Extract the (x, y) coordinate from the center of the cell holding the provided text.  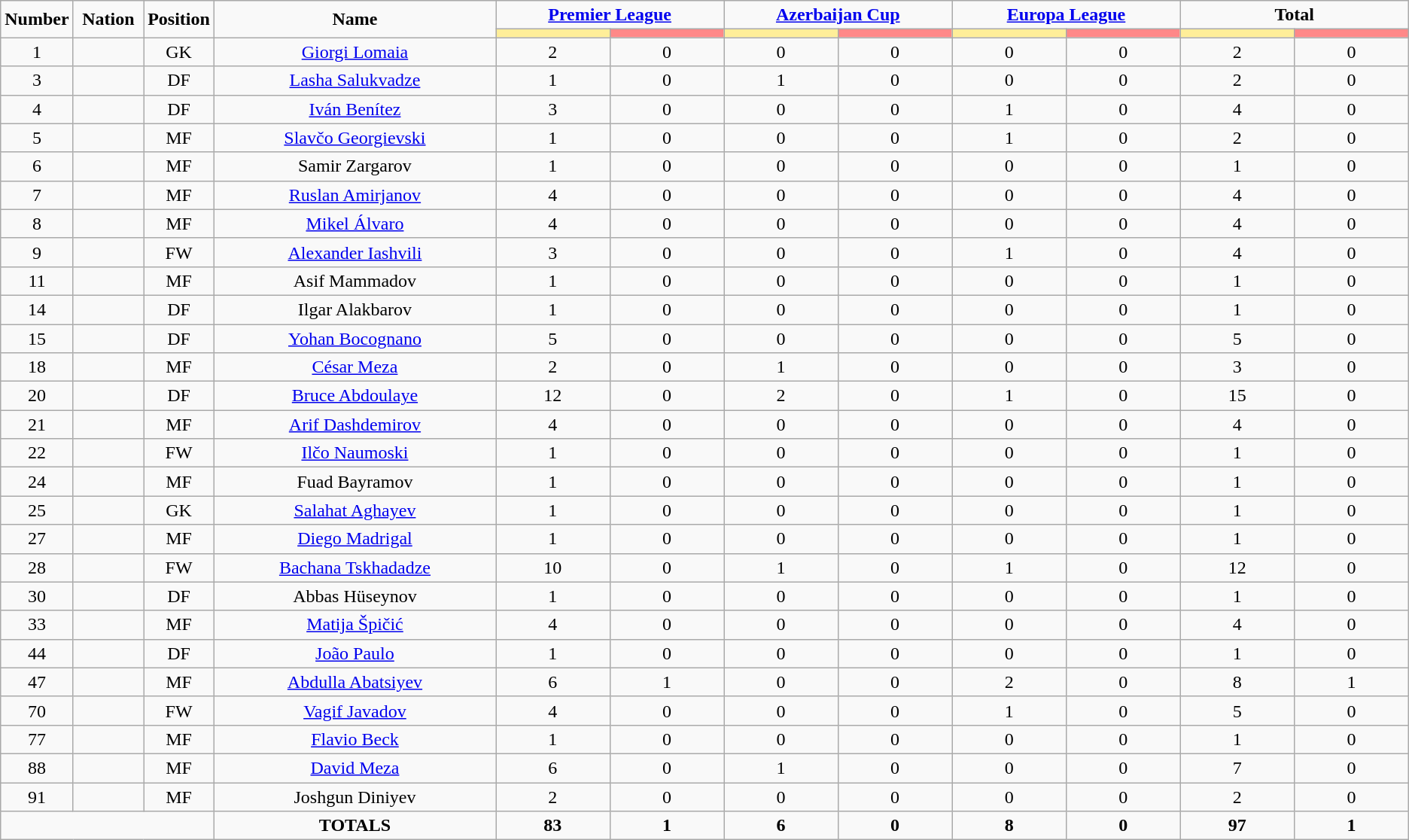
Flavio Beck (355, 739)
João Paulo (355, 653)
TOTALS (355, 826)
70 (37, 711)
Total (1295, 15)
Nation (108, 20)
Salahat Aghayev (355, 510)
Giorgi Lomaia (355, 52)
Ilgar Alakbarov (355, 309)
20 (37, 396)
27 (37, 539)
Abdulla Abatsiyev (355, 682)
91 (37, 797)
Asif Mammadov (355, 281)
Joshgun Diniyev (355, 797)
21 (37, 425)
Samir Zargarov (355, 166)
83 (552, 826)
Yohan Bocognano (355, 338)
Number (37, 20)
Ruslan Amirjanov (355, 195)
Fuad Bayramov (355, 482)
Azerbaijan Cup (838, 15)
Arif Dashdemirov (355, 425)
10 (552, 568)
Bachana Tskhadadze (355, 568)
9 (37, 252)
11 (37, 281)
18 (37, 367)
97 (1237, 826)
Abbas Hüseynov (355, 596)
Bruce Abdoulaye (355, 396)
88 (37, 768)
77 (37, 739)
22 (37, 453)
25 (37, 510)
33 (37, 625)
Slavčo Georgievski (355, 138)
Matija Špičić (355, 625)
30 (37, 596)
Lasha Salukvadze (355, 81)
44 (37, 653)
Premier League (610, 15)
Name (355, 20)
Vagif Javadov (355, 711)
César Meza (355, 367)
47 (37, 682)
Iván Benítez (355, 109)
Ilčo Naumoski (355, 453)
Alexander Iashvili (355, 252)
Europa League (1066, 15)
Position (179, 20)
David Meza (355, 768)
Mikel Álvaro (355, 224)
28 (37, 568)
Diego Madrigal (355, 539)
24 (37, 482)
14 (37, 309)
